From the cell containing the given text, extract its center point as [x, y] coordinate. 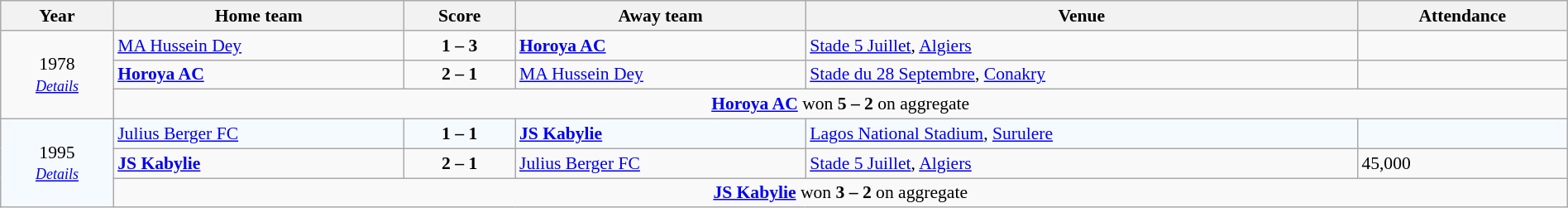
Horoya AC won 5 – 2 on aggregate [840, 104]
JS Kabylie won 3 – 2 on aggregate [840, 193]
Year [57, 16]
1 – 3 [460, 46]
Lagos National Stadium, Surulere [1082, 134]
Attendance [1462, 16]
Score [460, 16]
Venue [1082, 16]
1 – 1 [460, 134]
Away team [660, 16]
Stade du 28 Septembre, Conakry [1082, 75]
45,000 [1462, 163]
1978Details [57, 75]
1995Details [57, 164]
Home team [258, 16]
